Capture the cell that displays the provided text and extract its (X, Y) central coordinate. 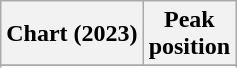
Peakposition (189, 34)
Chart (2023) (72, 34)
